Locate the cell with the specified text and output its [X, Y] center coordinate. 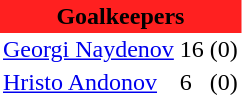
16 [192, 50]
Goalkeepers [120, 16]
Georgi Naydenov [88, 50]
(0) [224, 50]
